Locate the cell with the specified text and output its [x, y] center coordinate. 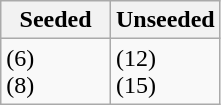
Unseeded [165, 20]
(6) (8) [56, 72]
(12) (15) [165, 72]
Seeded [56, 20]
